Return [X, Y] of the center of cell containing provided text 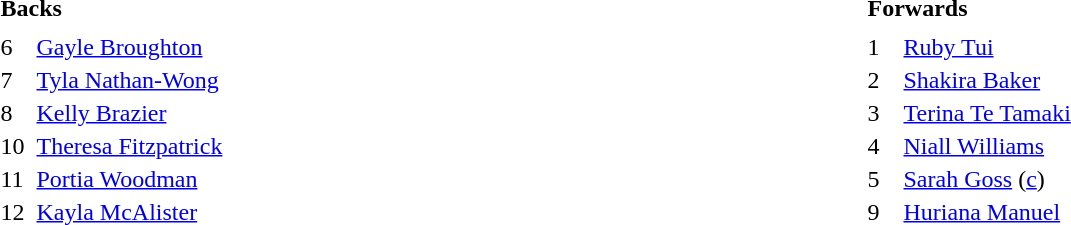
5 [882, 179]
Portia Woodman [449, 179]
Gayle Broughton [449, 47]
Tyla Nathan-Wong [449, 80]
4 [882, 146]
2 [882, 80]
Kelly Brazier [449, 113]
Theresa Fitzpatrick [449, 146]
3 [882, 113]
1 [882, 47]
